For the text-containing cell, return its midpoint in (X, Y) coordinate format. 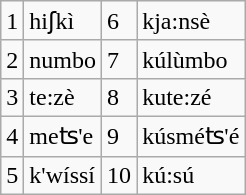
1 (12, 21)
4 (12, 136)
2 (12, 59)
meʦ'e (63, 136)
9 (120, 136)
te:zè (63, 97)
numbo (63, 59)
3 (12, 97)
7 (120, 59)
5 (12, 175)
kúlùmbo (191, 59)
kúsméʦ'é (191, 136)
8 (120, 97)
10 (120, 175)
kute:zé (191, 97)
hiʃkì (63, 21)
k'wíssí (63, 175)
kú:sú (191, 175)
kja:nsè (191, 21)
6 (120, 21)
